Determine the [x, y] coordinate at the center of the cell enclosing the given text.  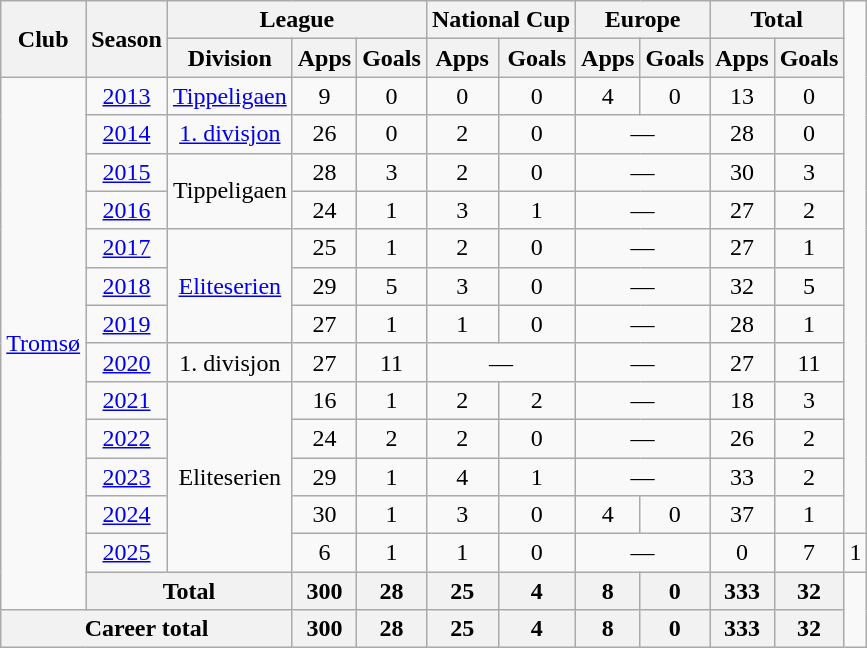
16 [324, 400]
Career total [146, 629]
2025 [127, 553]
Season [127, 39]
2023 [127, 477]
2021 [127, 400]
2016 [127, 210]
2022 [127, 438]
2015 [127, 172]
Club [44, 39]
9 [324, 96]
2024 [127, 515]
League [296, 20]
33 [742, 477]
13 [742, 96]
37 [742, 515]
Division [230, 58]
18 [742, 400]
Tromsø [44, 344]
2018 [127, 286]
2014 [127, 134]
2017 [127, 248]
Europe [643, 20]
2013 [127, 96]
7 [809, 553]
6 [324, 553]
2019 [127, 324]
2020 [127, 362]
National Cup [500, 20]
